Provide the [x, y] coordinate of the cell's center where the given text is located.  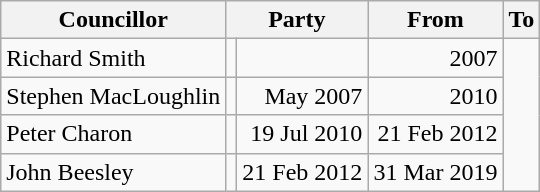
May 2007 [302, 96]
Peter Charon [114, 134]
John Beesley [114, 172]
Councillor [114, 20]
Stephen MacLoughlin [114, 96]
19 Jul 2010 [302, 134]
2010 [436, 96]
From [436, 20]
Richard Smith [114, 58]
31 Mar 2019 [436, 172]
To [522, 20]
2007 [436, 58]
Party [297, 20]
